Provide the [X, Y] coordinate of the cell's center where the given text is located.  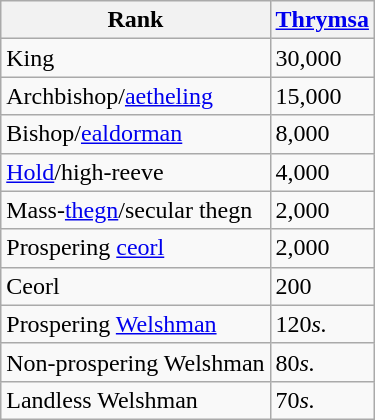
8,000 [322, 134]
Thrymsa [322, 20]
120s. [322, 324]
30,000 [322, 58]
Archbishop/aetheling [136, 96]
King [136, 58]
80s. [322, 362]
Prospering ceorl [136, 248]
Prospering Welshman [136, 324]
Bishop/ealdorman [136, 134]
15,000 [322, 96]
Rank [136, 20]
4,000 [322, 172]
Landless Welshman [136, 400]
Non-prospering Welshman [136, 362]
Mass-thegn/secular thegn [136, 210]
Hold/high-reeve [136, 172]
Ceorl [136, 286]
70s. [322, 400]
200 [322, 286]
